Scan for the cell matching the given text and deliver its [x, y] coordinate at center. 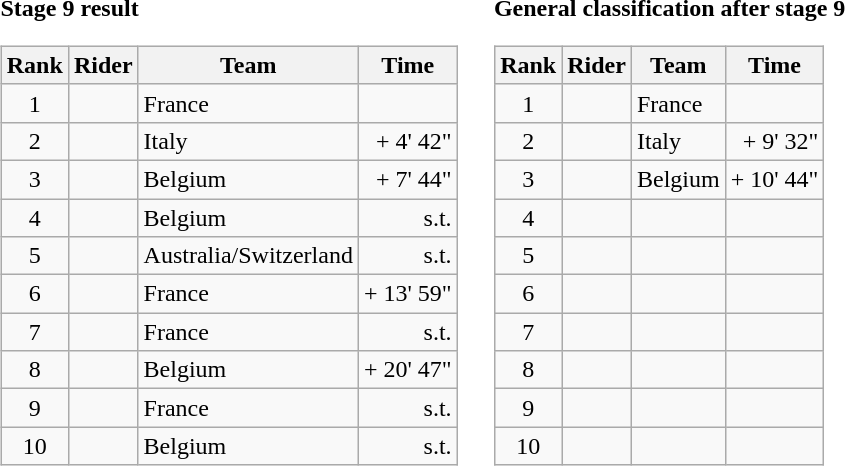
+ 9' 32" [774, 141]
+ 7' 44" [408, 179]
+ 4' 42" [408, 141]
+ 20' 47" [408, 370]
+ 13' 59" [408, 294]
Australia/Switzerland [248, 256]
+ 10' 44" [774, 179]
